Return the (x, y) coordinate for the center point of the cell that contains the specified text.  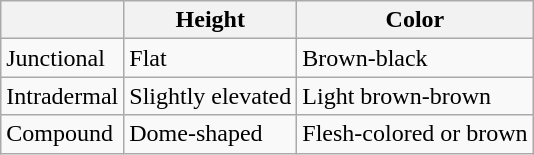
Color (415, 20)
Flesh-colored or brown (415, 134)
Junctional (62, 58)
Compound (62, 134)
Height (210, 20)
Brown-black (415, 58)
Flat (210, 58)
Slightly elevated (210, 96)
Intradermal (62, 96)
Light brown-brown (415, 96)
Dome-shaped (210, 134)
